Identify which cell holds the provided text, then report its [X, Y] central coordinate. 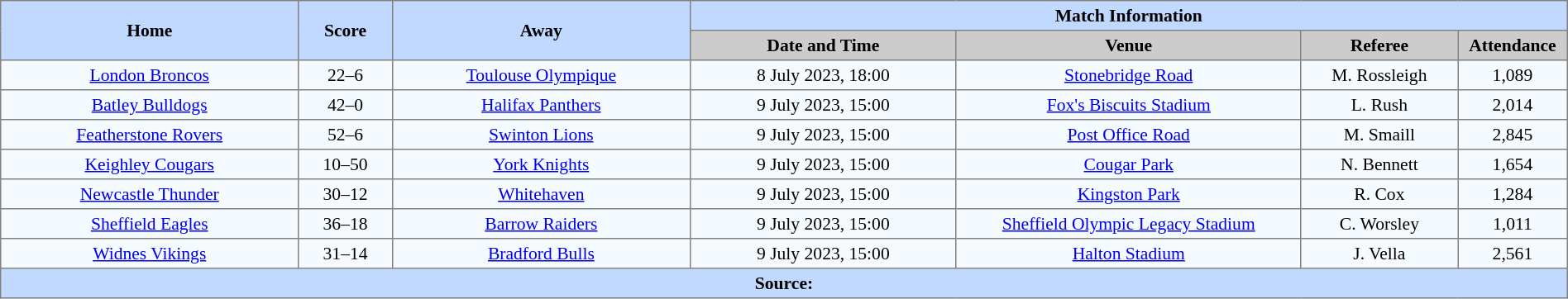
Halton Stadium [1128, 254]
Post Office Road [1128, 135]
Attendance [1513, 45]
C. Worsley [1379, 224]
L. Rush [1379, 105]
Venue [1128, 45]
Sheffield Eagles [150, 224]
Cougar Park [1128, 164]
30–12 [346, 194]
N. Bennett [1379, 164]
Match Information [1128, 16]
Halifax Panthers [541, 105]
Barrow Raiders [541, 224]
2,845 [1513, 135]
Kingston Park [1128, 194]
Date and Time [823, 45]
10–50 [346, 164]
Fox's Biscuits Stadium [1128, 105]
1,654 [1513, 164]
8 July 2023, 18:00 [823, 75]
2,014 [1513, 105]
London Broncos [150, 75]
R. Cox [1379, 194]
1,284 [1513, 194]
36–18 [346, 224]
Away [541, 31]
52–6 [346, 135]
Referee [1379, 45]
Keighley Cougars [150, 164]
42–0 [346, 105]
Source: [784, 283]
Swinton Lions [541, 135]
1,089 [1513, 75]
Bradford Bulls [541, 254]
Batley Bulldogs [150, 105]
1,011 [1513, 224]
Featherstone Rovers [150, 135]
M. Rossleigh [1379, 75]
2,561 [1513, 254]
J. Vella [1379, 254]
York Knights [541, 164]
Toulouse Olympique [541, 75]
Whitehaven [541, 194]
Sheffield Olympic Legacy Stadium [1128, 224]
Widnes Vikings [150, 254]
22–6 [346, 75]
M. Smaill [1379, 135]
Home [150, 31]
31–14 [346, 254]
Newcastle Thunder [150, 194]
Score [346, 31]
Stonebridge Road [1128, 75]
